Search for the cell housing the specified text and yield its (X, Y) center coordinate. 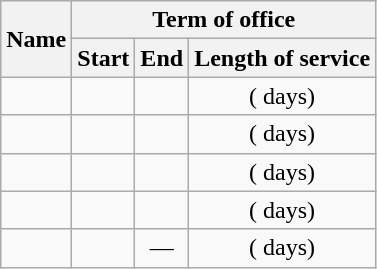
End (162, 58)
Start (104, 58)
— (162, 248)
Term of office (224, 20)
Length of service (282, 58)
Name (36, 39)
